Scan for the cell matching the given text and deliver its (x, y) coordinate at center. 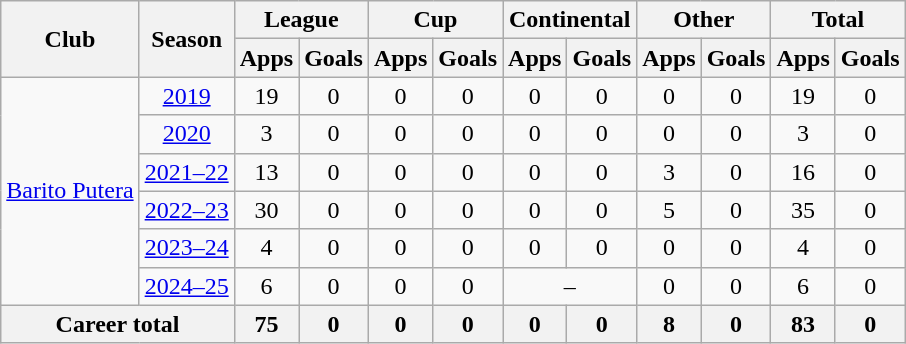
Career total (118, 324)
13 (266, 172)
Barito Putera (70, 191)
8 (669, 324)
Cup (435, 20)
75 (266, 324)
Other (704, 20)
35 (803, 210)
83 (803, 324)
Club (70, 39)
16 (803, 172)
Total (838, 20)
2020 (186, 134)
2024–25 (186, 286)
2021–22 (186, 172)
30 (266, 210)
5 (669, 210)
2023–24 (186, 248)
2022–23 (186, 210)
Continental (570, 20)
2019 (186, 96)
League (301, 20)
– (570, 286)
Season (186, 39)
